Locate the cell with the specified text and output its [X, Y] center coordinate. 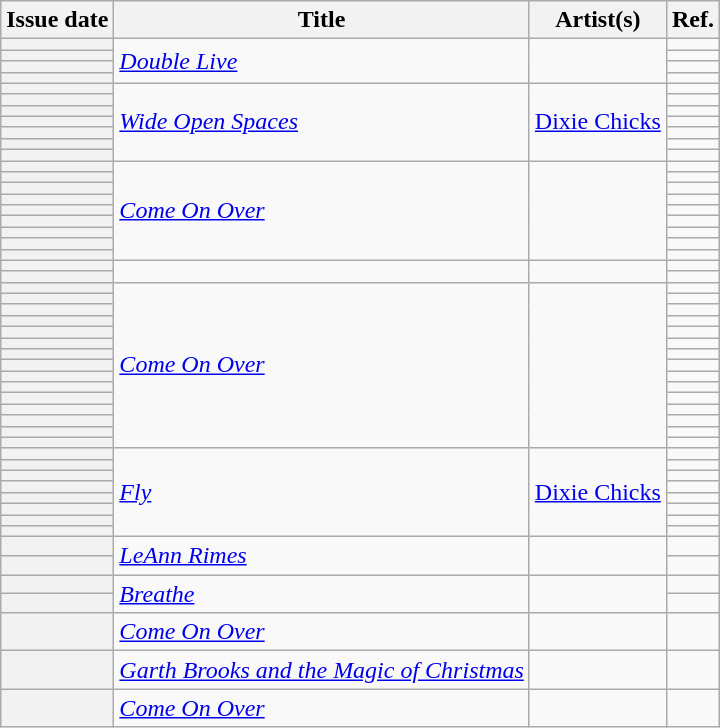
Breathe [322, 594]
Artist(s) [598, 20]
Double Live [322, 61]
LeAnn Rimes [322, 556]
Title [322, 20]
Wide Open Spaces [322, 122]
Garth Brooks and the Magic of Christmas [322, 670]
Ref. [692, 20]
Issue date [58, 20]
Fly [322, 492]
